Pinpoint the cell where the given text exists, returning its (X, Y) midpoint coordinate. 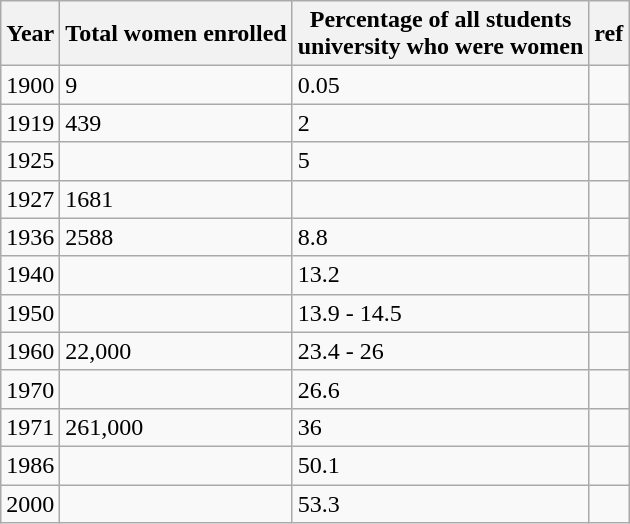
1925 (30, 161)
13.2 (440, 275)
1950 (30, 313)
13.9 - 14.5 (440, 313)
1936 (30, 237)
2000 (30, 503)
ref (609, 34)
26.6 (440, 389)
1970 (30, 389)
1986 (30, 465)
0.05 (440, 85)
1960 (30, 351)
439 (176, 123)
53.3 (440, 503)
1919 (30, 123)
9 (176, 85)
1971 (30, 427)
2 (440, 123)
5 (440, 161)
36 (440, 427)
1940 (30, 275)
Year (30, 34)
22,000 (176, 351)
1900 (30, 85)
2588 (176, 237)
23.4 - 26 (440, 351)
Percentage of all studentsuniversity who were women (440, 34)
1681 (176, 199)
Total women enrolled (176, 34)
261,000 (176, 427)
1927 (30, 199)
50.1 (440, 465)
8.8 (440, 237)
